Extract the (X, Y) coordinate from the center of the cell holding the provided text.  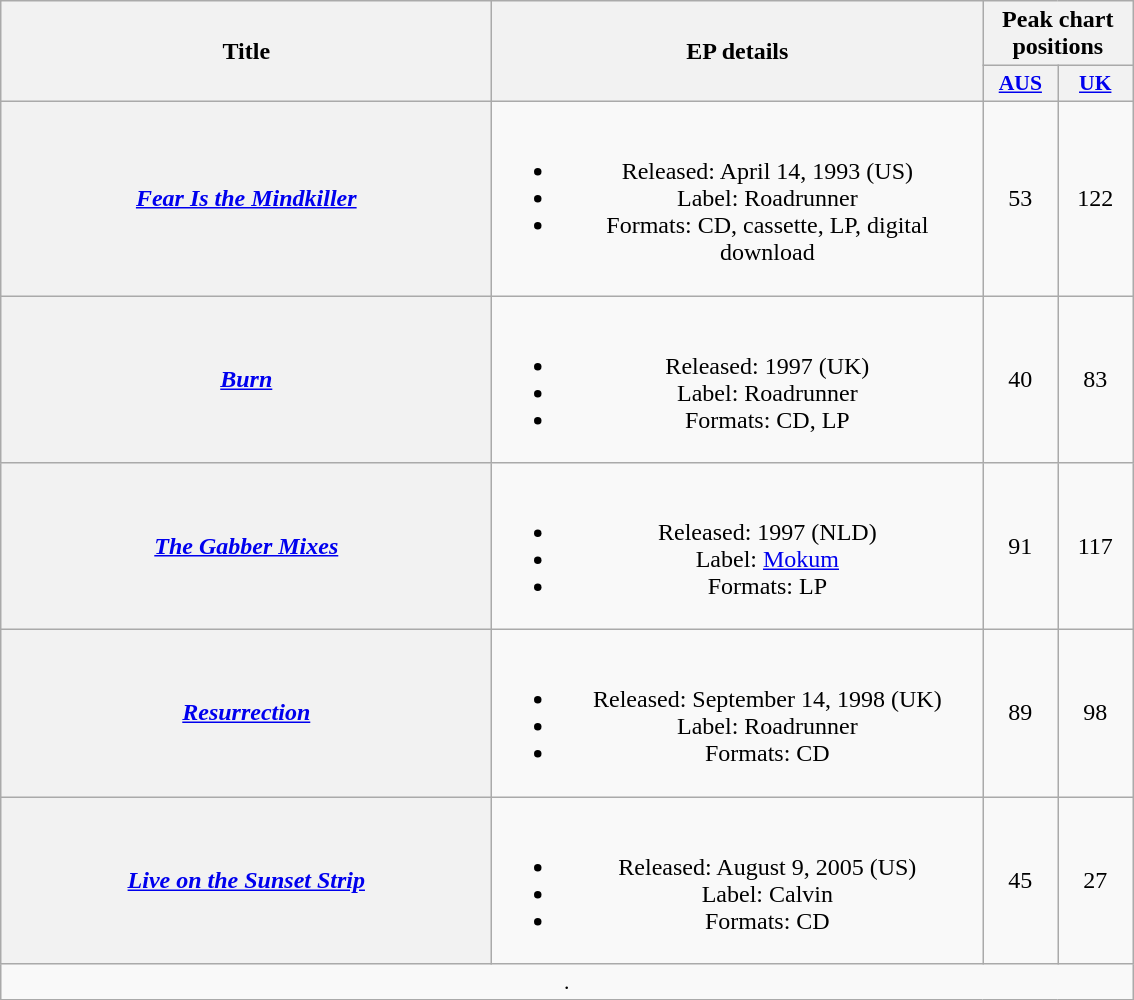
Live on the Sunset Strip (246, 880)
91 (1020, 546)
Peak chart positions (1058, 34)
53 (1020, 198)
AUS (1020, 84)
Resurrection (246, 714)
40 (1020, 380)
83 (1096, 380)
UK (1096, 84)
Released: 1997 (UK)Label: RoadrunnerFormats: CD, LP (738, 380)
Released: August 9, 2005 (US)Label: CalvinFormats: CD (738, 880)
EP details (738, 52)
Title (246, 52)
89 (1020, 714)
117 (1096, 546)
Released: 1997 (NLD)Label: MokumFormats: LP (738, 546)
27 (1096, 880)
122 (1096, 198)
. (567, 982)
98 (1096, 714)
Released: April 14, 1993 (US)Label: RoadrunnerFormats: CD, cassette, LP, digital download (738, 198)
The Gabber Mixes (246, 546)
Fear Is the Mindkiller (246, 198)
Burn (246, 380)
Released: September 14, 1998 (UK)Label: RoadrunnerFormats: CD (738, 714)
45 (1020, 880)
